Scan for the cell matching the given text and deliver its (x, y) coordinate at center. 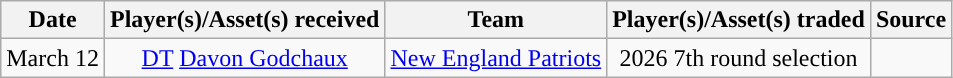
Player(s)/Asset(s) traded (739, 20)
2026 7th round selection (739, 58)
Source (910, 20)
Date (53, 20)
New England Patriots (496, 58)
DT Davon Godchaux (244, 58)
March 12 (53, 58)
Player(s)/Asset(s) received (244, 20)
Team (496, 20)
